Find where the given text appears and provide that cell's center as [X, Y] coordinate. 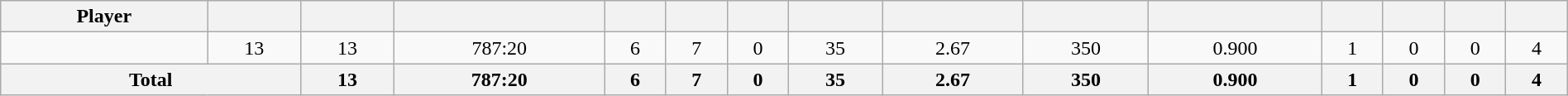
Total [151, 79]
Player [104, 17]
